Find where the given text appears and provide that cell's center as [x, y] coordinate. 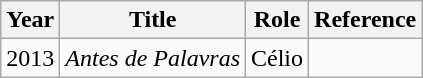
Reference [366, 20]
2013 [30, 58]
Year [30, 20]
Célio [278, 58]
Antes de Palavras [153, 58]
Role [278, 20]
Title [153, 20]
